Pinpoint the cell where the given text exists, returning its [x, y] midpoint coordinate. 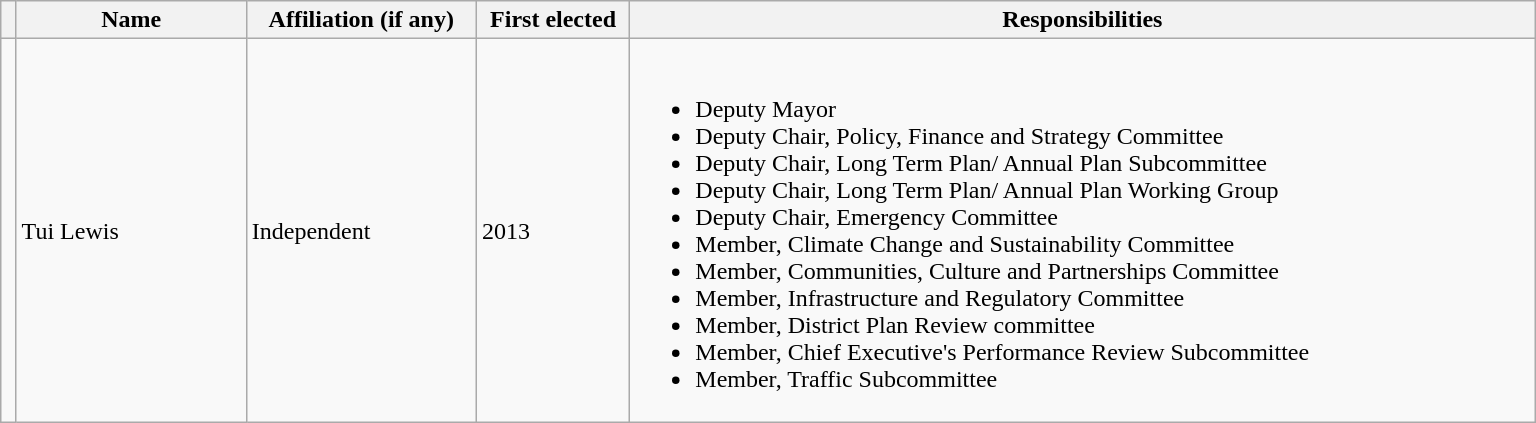
Affiliation (if any) [361, 20]
Name [131, 20]
Responsibilities [1082, 20]
Tui Lewis [131, 230]
2013 [552, 230]
First elected [552, 20]
Independent [361, 230]
